Determine the [X, Y] coordinate at the center of the cell enclosing the given text.  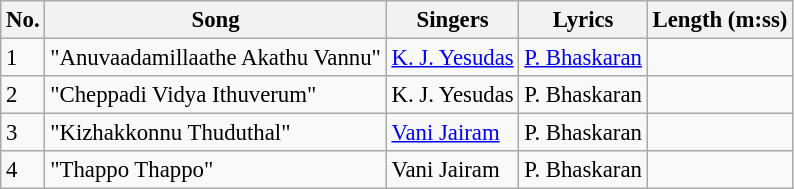
"Anuvaadamillaathe Akathu Vannu" [216, 58]
2 [23, 95]
Lyrics [583, 20]
"Cheppadi Vidya Ithuverum" [216, 95]
Length (m:ss) [720, 20]
1 [23, 58]
Singers [452, 20]
3 [23, 133]
"Thappo Thappo" [216, 170]
Song [216, 20]
4 [23, 170]
"Kizhakkonnu Thuduthal" [216, 133]
No. [23, 20]
